Return the [X, Y] coordinate for the center point of the cell that contains the specified text.  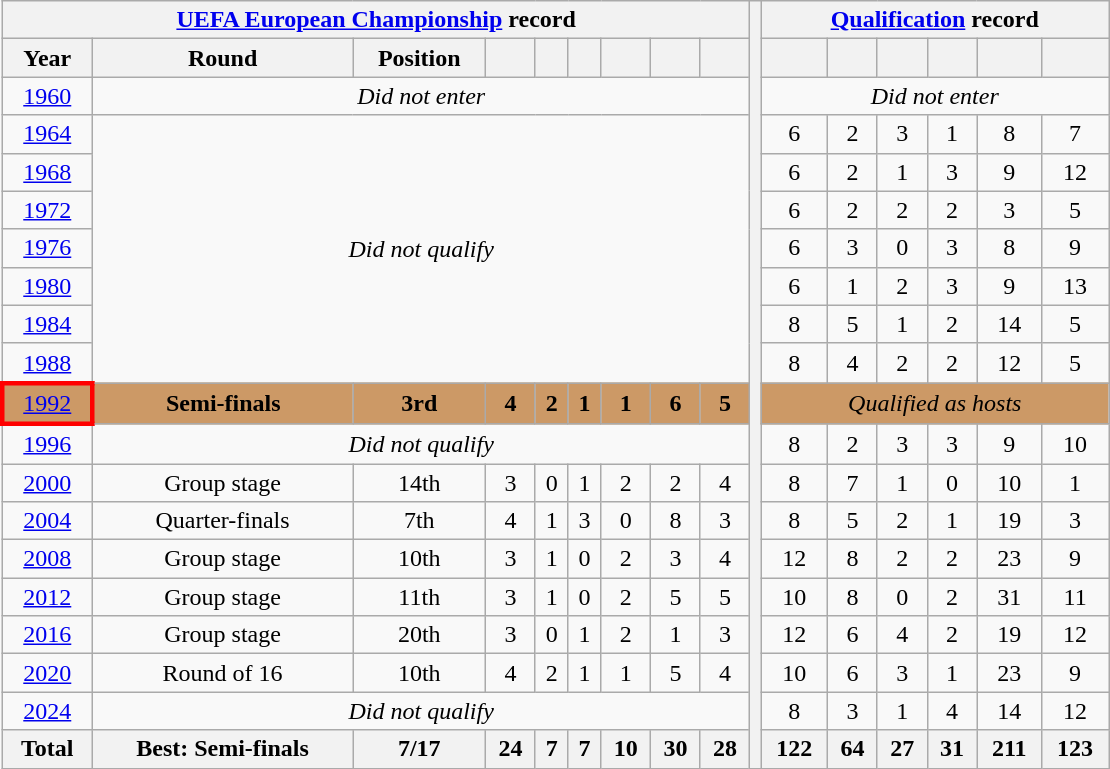
2020 [47, 673]
28 [725, 749]
64 [853, 749]
24 [511, 749]
13 [1076, 286]
11th [420, 597]
1984 [47, 324]
1992 [47, 404]
30 [676, 749]
122 [794, 749]
14th [420, 483]
7/17 [420, 749]
1996 [47, 444]
1988 [47, 363]
2000 [47, 483]
1980 [47, 286]
1968 [47, 172]
20th [420, 635]
1964 [47, 134]
3rd [420, 404]
2024 [47, 711]
7th [420, 521]
123 [1076, 749]
Semi-finals [222, 404]
Total [47, 749]
211 [1010, 749]
2004 [47, 521]
Round of 16 [222, 673]
Best: Semi-finals [222, 749]
Year [47, 58]
Position [420, 58]
Qualified as hosts [934, 404]
2012 [47, 597]
Quarter-finals [222, 521]
27 [902, 749]
Round [222, 58]
UEFA European Championship record [376, 20]
Qualification record [934, 20]
1972 [47, 210]
1960 [47, 96]
2008 [47, 559]
1976 [47, 248]
11 [1076, 597]
2016 [47, 635]
